For the text-containing cell, return its midpoint in (x, y) coordinate format. 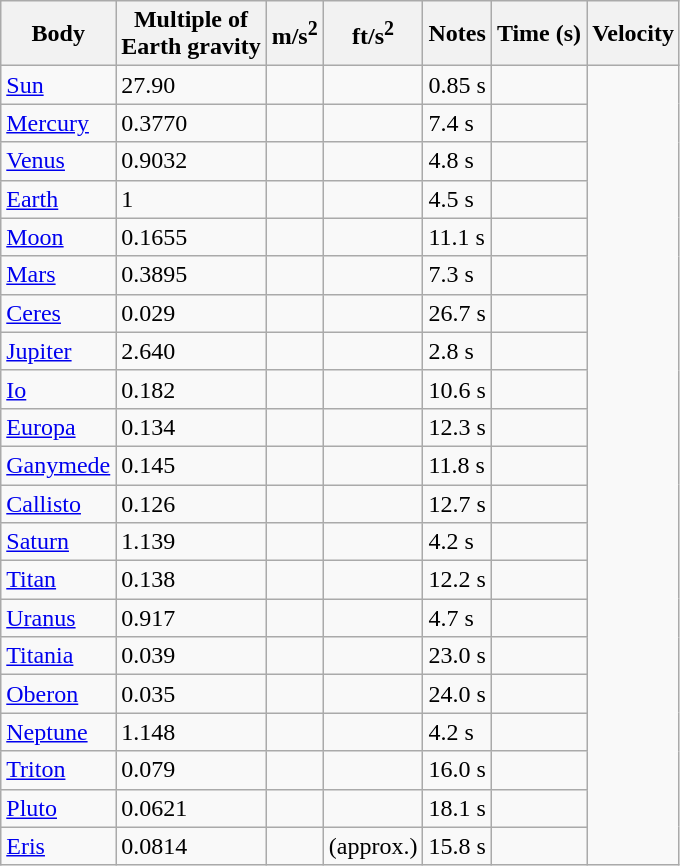
0.035 (191, 694)
0.0814 (191, 846)
11.8 s (457, 465)
Europa (58, 427)
0.039 (191, 656)
0.3895 (191, 275)
27.90 (191, 85)
0.3770 (191, 123)
Time (s) (538, 34)
1.148 (191, 732)
1 (191, 199)
0.134 (191, 427)
16.0 s (457, 770)
Earth (58, 199)
(approx.) (373, 846)
Titan (58, 580)
0.9032 (191, 161)
Velocity (634, 34)
4.7 s (457, 618)
Eris (58, 846)
10.6 s (457, 389)
0.126 (191, 503)
26.7 s (457, 313)
24.0 s (457, 694)
Sun (58, 85)
ft/s2 (373, 34)
Ganymede (58, 465)
15.8 s (457, 846)
Mercury (58, 123)
12.3 s (457, 427)
1.139 (191, 542)
Jupiter (58, 351)
0.138 (191, 580)
Io (58, 389)
Oberon (58, 694)
Pluto (58, 808)
Neptune (58, 732)
m/s2 (294, 34)
Moon (58, 237)
Body (58, 34)
Triton (58, 770)
Ceres (58, 313)
7.4 s (457, 123)
Multiple ofEarth gravity (191, 34)
0.029 (191, 313)
4.5 s (457, 199)
0.182 (191, 389)
Saturn (58, 542)
12.7 s (457, 503)
0.0621 (191, 808)
Titania (58, 656)
0.85 s (457, 85)
0.079 (191, 770)
0.145 (191, 465)
23.0 s (457, 656)
12.2 s (457, 580)
Uranus (58, 618)
Notes (457, 34)
4.8 s (457, 161)
Mars (58, 275)
7.3 s (457, 275)
2.8 s (457, 351)
11.1 s (457, 237)
Callisto (58, 503)
0.917 (191, 618)
0.1655 (191, 237)
2.640 (191, 351)
18.1 s (457, 808)
Venus (58, 161)
